Identify which cell holds the provided text, then report its [X, Y] central coordinate. 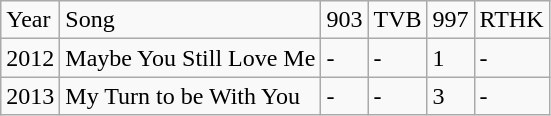
TVB [398, 20]
2012 [30, 58]
2013 [30, 96]
3 [450, 96]
My Turn to be With You [190, 96]
Year [30, 20]
Maybe You Still Love Me [190, 58]
RTHK [512, 20]
903 [344, 20]
Song [190, 20]
1 [450, 58]
997 [450, 20]
